Search for the cell housing the specified text and yield its (X, Y) center coordinate. 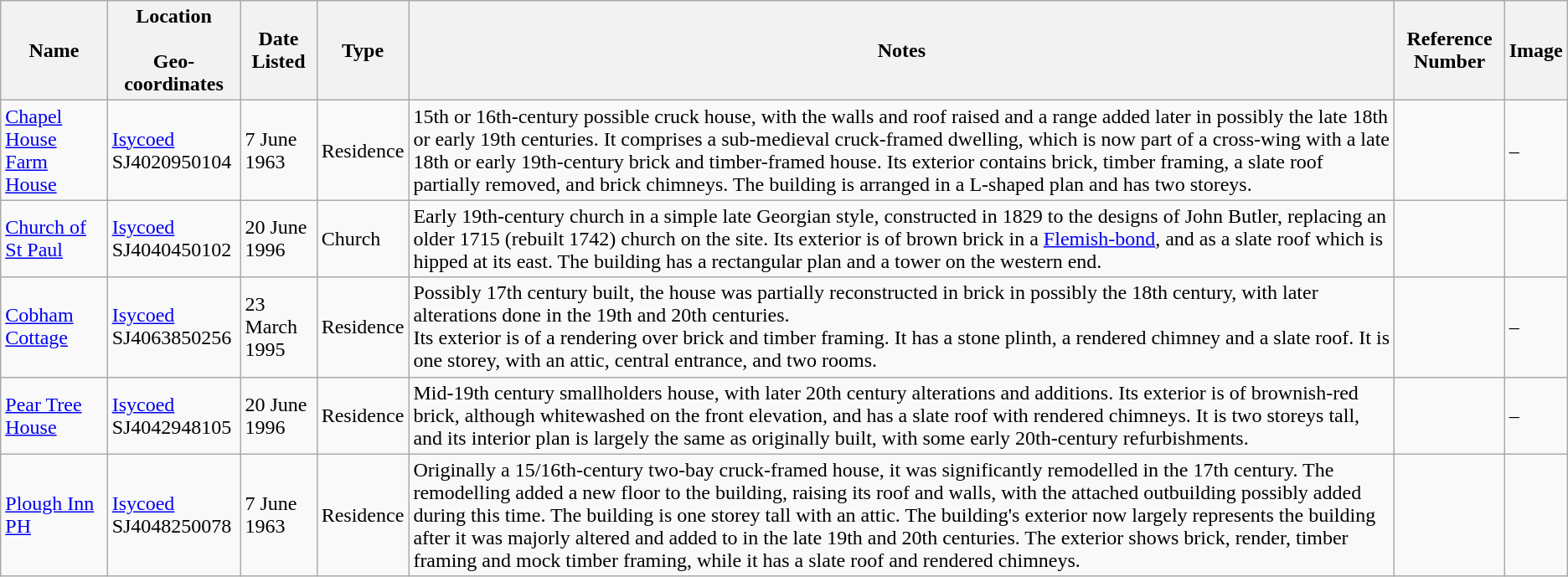
Chapel House Farm House (54, 151)
Notes (901, 50)
Pear Tree House (54, 415)
Type (363, 50)
23 March 1995 (278, 327)
IsycoedSJ4063850256 (174, 327)
Name (54, 50)
Church (363, 239)
Church of St Paul (54, 239)
IsycoedSJ4020950104 (174, 151)
Cobham Cottage (54, 327)
IsycoedSJ4048250078 (174, 515)
IsycoedSJ4042948105 (174, 415)
LocationGeo-coordinates (174, 50)
Date Listed (278, 50)
Image (1536, 50)
Plough Inn PH (54, 515)
Reference Number (1449, 50)
IsycoedSJ4040450102 (174, 239)
